Return [X, Y] of the center of cell containing provided text 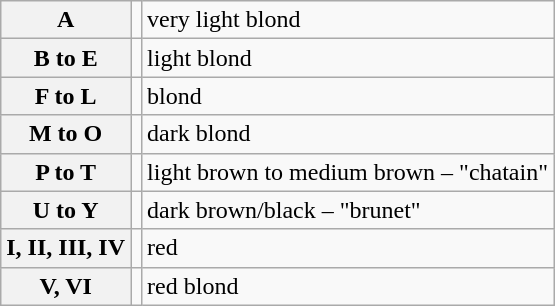
blond [348, 96]
light blond [348, 58]
B to E [66, 58]
U to Y [66, 210]
F to L [66, 96]
dark brown/black – "brunet" [348, 210]
red blond [348, 286]
A [66, 20]
red [348, 248]
P to T [66, 172]
light brown to medium brown – "chatain" [348, 172]
I, II, III, IV [66, 248]
very light blond [348, 20]
dark blond [348, 134]
V, VI [66, 286]
M to O [66, 134]
